Return (X, Y) of the center of cell containing provided text 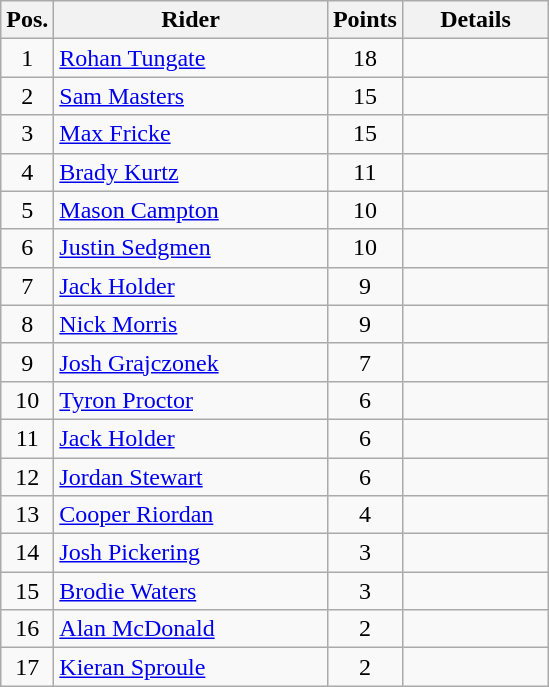
13 (28, 515)
Details (475, 20)
Rohan Tungate (191, 58)
Kieran Sproule (191, 667)
Josh Pickering (191, 553)
17 (28, 667)
Brodie Waters (191, 591)
Points (364, 20)
Justin Sedgmen (191, 248)
18 (364, 58)
Mason Campton (191, 210)
Nick Morris (191, 324)
1 (28, 58)
Cooper Riordan (191, 515)
Pos. (28, 20)
Brady Kurtz (191, 172)
14 (28, 553)
5 (28, 210)
Max Fricke (191, 134)
8 (28, 324)
12 (28, 477)
Jordan Stewart (191, 477)
16 (28, 629)
Josh Grajczonek (191, 362)
Rider (191, 20)
Alan McDonald (191, 629)
Tyron Proctor (191, 400)
Sam Masters (191, 96)
